Provide the [x, y] coordinate of the cell's center where the given text is located.  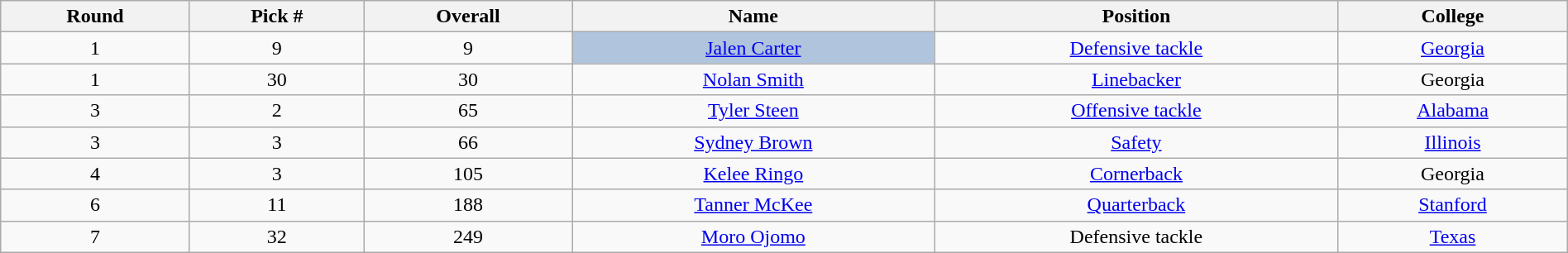
Tanner McKee [754, 205]
Overall [468, 17]
Round [95, 17]
Tyler Steen [754, 111]
2 [276, 111]
32 [276, 236]
Pick # [276, 17]
Linebacker [1136, 79]
6 [95, 205]
Offensive tackle [1136, 111]
Name [754, 17]
4 [95, 174]
188 [468, 205]
65 [468, 111]
College [1453, 17]
Quarterback [1136, 205]
11 [276, 205]
66 [468, 142]
Nolan Smith [754, 79]
Safety [1136, 142]
Kelee Ringo [754, 174]
Stanford [1453, 205]
Cornerback [1136, 174]
Jalen Carter [754, 48]
Alabama [1453, 111]
7 [95, 236]
249 [468, 236]
Position [1136, 17]
105 [468, 174]
Moro Ojomo [754, 236]
Texas [1453, 236]
Illinois [1453, 142]
Sydney Brown [754, 142]
